Scan for the cell matching the given text and deliver its (X, Y) coordinate at center. 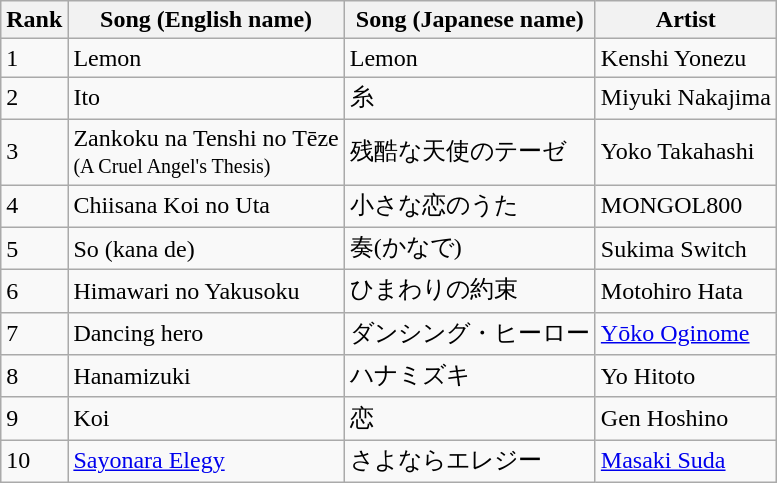
8 (34, 376)
MONGOL800 (686, 206)
So (kana de) (206, 248)
Sayonara Elegy (206, 462)
3 (34, 152)
1 (34, 58)
2 (34, 98)
残酷な天使のテーゼ (470, 152)
7 (34, 334)
Yo Hitoto (686, 376)
Sukima Switch (686, 248)
恋 (470, 418)
10 (34, 462)
Chiisana Koi no Uta (206, 206)
5 (34, 248)
Motohiro Hata (686, 292)
Yōko Oginome (686, 334)
Hanamizuki (206, 376)
ダンシング・ヒーロー (470, 334)
Yoko Takahashi (686, 152)
さよならエレジー (470, 462)
糸 (470, 98)
Masaki Suda (686, 462)
Zankoku na Tenshi no Tēze (A Cruel Angel's Thesis) (206, 152)
Miyuki Nakajima (686, 98)
Kenshi Yonezu (686, 58)
Artist (686, 20)
奏(かなで) (470, 248)
Gen Hoshino (686, 418)
ひまわりの約束 (470, 292)
Dancing hero (206, 334)
9 (34, 418)
Song (Japanese name) (470, 20)
4 (34, 206)
6 (34, 292)
Himawari no Yakusoku (206, 292)
ハナミズキ (470, 376)
Song (English name) (206, 20)
Koi (206, 418)
Rank (34, 20)
小さな恋のうた (470, 206)
Ito (206, 98)
